Provide the (X, Y) coordinate of the cell's center where the given text is located.  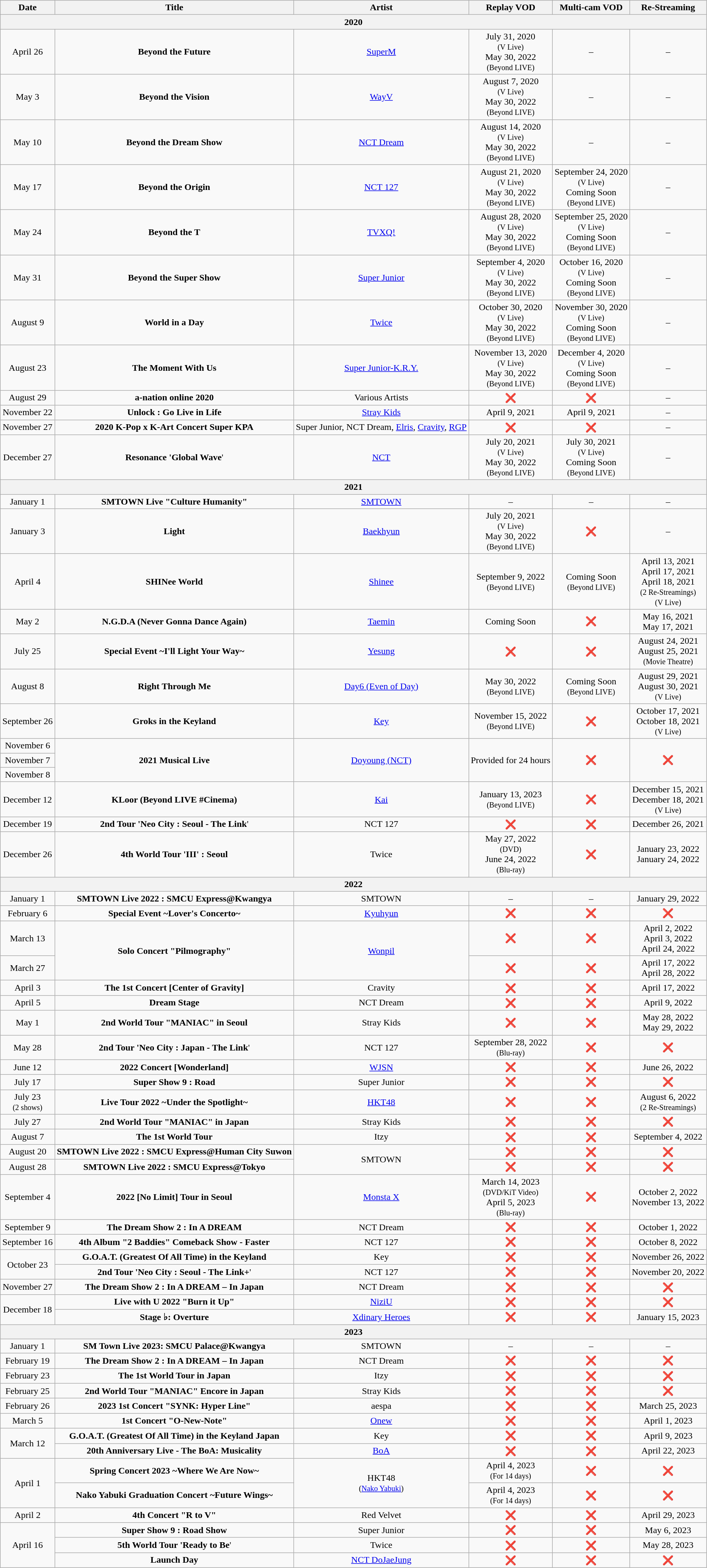
August 6, 2022(2 Re-Streamings) (668, 1102)
Beyond the T (174, 232)
September 16 (28, 1242)
December 15, 2021December 18, 2021(V Live) (668, 799)
SMTOWN Live 2022 : SMCU Express@Kwangya (174, 898)
G.O.A.T. (Greatest Of All Time) in the Keyland Japan (174, 1436)
The 1st World Tour (174, 1137)
November 7 (28, 760)
February 19 (28, 1361)
Groks in the Keyland (174, 721)
Beyond the Origin (174, 187)
Provided for 24 hours (510, 760)
February 6 (28, 913)
May 16, 2021May 17, 2021 (668, 622)
August 29, 2021August 30, 2021(V Live) (668, 686)
Wonpil (381, 951)
Stage ♭: Overture (174, 1317)
TVXQ! (381, 232)
November 20, 2022 (668, 1272)
October 8, 2022 (668, 1242)
May 24 (28, 232)
Various Artists (381, 398)
Replay VOD (510, 8)
August 9 (28, 322)
April 17, 2022April 28, 2022 (668, 968)
June 26, 2022 (668, 1067)
July 17 (28, 1082)
July 25 (28, 651)
May 6, 2023 (668, 1530)
Super Show 9 : Road (174, 1082)
HKT48 (381, 1102)
July 23(2 shows) (28, 1102)
Beyond the Vision (174, 97)
aespa (381, 1406)
October 2, 2022November 13, 2022 (668, 1197)
August 20 (28, 1152)
January 13, 2023(Beyond LIVE) (510, 799)
May 27, 2022(DVD)June 24, 2022(Blu-ray) (510, 855)
August 7 (28, 1137)
Taemin (381, 622)
Nako Yabuki Graduation Concert ~Future Wings~ (174, 1495)
September 9, 2022(Beyond LIVE) (510, 582)
April 22, 2023 (668, 1451)
December 26, 2021 (668, 824)
Live with U 2022 "Burn it Up" (174, 1302)
2022 Concert [Wonderland] (174, 1067)
May 3 (28, 97)
2021 (353, 487)
Dream Stage (174, 1003)
March 5 (28, 1421)
August 21, 2020(V Live)May 30, 2022(Beyond LIVE) (510, 187)
The Moment With Us (174, 368)
Super Junior-K.R.Y. (381, 368)
NCT (381, 457)
December 27 (28, 457)
September 4, 2022 (668, 1137)
Xdinary Heroes (381, 1317)
October 23 (28, 1265)
April 5 (28, 1003)
April 4 (28, 582)
Special Event ~Lover's Concerto~ (174, 913)
4th World Tour 'III' : Seoul (174, 855)
SMTOWN Live 2022 : SMCU Express@Tokyo (174, 1167)
2nd Tour 'Neo City : Seoul - The Link+' (174, 1272)
July 31, 2020(V Live)May 30, 2022(Beyond LIVE) (510, 52)
April 26 (28, 52)
December 19 (28, 824)
Special Event ~I'll Light Your Way~ (174, 651)
1st Concert "O-New-Note" (174, 1421)
September 4, 2020(V Live)May 30, 2022(Beyond LIVE) (510, 278)
July 30, 2021(V Live)Coming Soon(Beyond LIVE) (591, 457)
Right Through Me (174, 686)
4th Album "2 Baddies" Comeback Show - Faster (174, 1242)
October 16, 2020(V Live)Coming Soon(Beyond LIVE) (591, 278)
January 23, 2022January 24, 2022 (668, 855)
November 26, 2022 (668, 1257)
January 29, 2022 (668, 898)
May 1 (28, 1023)
2023 1st Concert "SYNK: Hyper Line" (174, 1406)
2023 (353, 1332)
2020 K-Pop x K-Art Concert Super KPA (174, 427)
Beyond the Super Show (174, 278)
May 10 (28, 142)
April 3 (28, 988)
August 28 (28, 1167)
Spring Concert 2023 ~Where We Are Now~ (174, 1471)
N.G.D.A (Never Gonna Dance Again) (174, 622)
HKT48(Nako Yabuki) (381, 1483)
May 2 (28, 622)
September 24, 2020(V Live)Coming Soon(Beyond LIVE) (591, 187)
May 28, 2022May 29, 2022 (668, 1023)
November 6 (28, 746)
Title (174, 8)
Light (174, 532)
March 27 (28, 968)
2021 Musical Live (174, 760)
April 9, 2022 (668, 1003)
September 4 (28, 1197)
April 9, 2023 (668, 1436)
August 28, 2020(V Live)May 30, 2022(Beyond LIVE) (510, 232)
Re-Streaming (668, 8)
December 12 (28, 799)
December 26 (28, 855)
World in a Day (174, 322)
2022 [No Limit] Tour in Seoul (174, 1197)
NiziU (381, 1302)
2nd World Tour "MANIAC" in Seoul (174, 1023)
4th Concert "R to V" (174, 1515)
August 23 (28, 368)
BoA (381, 1451)
KLoor (Beyond LIVE #Cinema) (174, 799)
August 14, 2020(V Live)May 30, 2022(Beyond LIVE) (510, 142)
WJSN (381, 1067)
Onew (381, 1421)
November 15, 2022(Beyond LIVE) (510, 721)
October 30, 2020(V Live)May 30, 2022(Beyond LIVE) (510, 322)
5th World Tour 'Ready to Be' (174, 1545)
June 12 (28, 1067)
February 26 (28, 1406)
G.O.A.T. (Greatest Of All Time) in the Keyland (174, 1257)
April 1 (28, 1483)
WayV (381, 97)
Live Tour 2022 ~Under the Spotlight~ (174, 1102)
July 27 (28, 1122)
May 28 (28, 1047)
SMTOWN Live "Culture Humanity" (174, 502)
Date (28, 8)
April 1, 2023 (668, 1421)
The 1st Concert [Center of Gravity] (174, 988)
April 17, 2022 (668, 988)
September 25, 2020(V Live)Coming Soon(Beyond LIVE) (591, 232)
Super Junior, NCT Dream, Elris, Cravity, RGP (381, 427)
Beyond the Future (174, 52)
Artist (381, 8)
February 25 (28, 1391)
February 23 (28, 1376)
April 13, 2021April 17, 2021April 18, 2021(2 Re-Streamings)(V Live) (668, 582)
May 17 (28, 187)
December 4, 2020(V Live)Coming Soon(Beyond LIVE) (591, 368)
SHINee World (174, 582)
The 1st World Tour in Japan (174, 1376)
Kai (381, 799)
October 17, 2021October 18, 2021(V Live) (668, 721)
March 14, 2023(DVD/KiT Video)April 5, 2023(Blu-ray) (510, 1197)
Cravity (381, 988)
October 1, 2022 (668, 1227)
September 9 (28, 1227)
a-nation online 2020 (174, 398)
April 2, 2022April 3, 2022April 24, 2022 (668, 938)
Baekhyun (381, 532)
November 30, 2020(V Live)Coming Soon(Beyond LIVE) (591, 322)
November 13, 2020(V Live)May 30, 2022(Beyond LIVE) (510, 368)
Yesung (381, 651)
2nd World Tour "MANIAC" Encore in Japan (174, 1391)
March 12 (28, 1443)
December 18 (28, 1309)
May 28, 2023 (668, 1545)
March 13 (28, 938)
April 29, 2023 (668, 1515)
Doyoung (NCT) (381, 760)
2022 (353, 884)
2nd World Tour "MANIAC" in Japan (174, 1122)
May 30, 2022(Beyond LIVE) (510, 686)
January 15, 2023 (668, 1317)
Shinee (381, 582)
2nd Tour 'Neo City : Seoul - The Link' (174, 824)
April 16 (28, 1545)
SM Town Live 2023: SMCU Palace@Kwangya (174, 1346)
September 26 (28, 721)
November 8 (28, 775)
Beyond the Dream Show (174, 142)
Launch Day (174, 1560)
March 25, 2023 (668, 1406)
SMTOWN Live 2022 : SMCU Express@Human City Suwon (174, 1152)
Coming Soon (510, 622)
Monsta X (381, 1197)
SuperM (381, 52)
The Dream Show 2 : In A DREAM (174, 1227)
Solo Concert "Pilmography" (174, 951)
April 2 (28, 1515)
September 28, 2022(Blu-ray) (510, 1047)
May 31 (28, 278)
Multi-cam VOD (591, 8)
NCT DoJaeJung (381, 1560)
2nd Tour 'Neo City : Japan - The Link' (174, 1047)
January 3 (28, 532)
November 22 (28, 412)
August 24, 2021August 25, 2021(Movie Theatre) (668, 651)
August 29 (28, 398)
20th Anniversary Live - The BoA: Musicality (174, 1451)
Super Show 9 : Road Show (174, 1530)
August 8 (28, 686)
Resonance 'Global Wave' (174, 457)
Red Velvet (381, 1515)
Unlock : Go Live in Life (174, 412)
2020 (353, 22)
Kyuhyun (381, 913)
August 7, 2020(V Live)May 30, 2022(Beyond LIVE) (510, 97)
Day6 (Even of Day) (381, 686)
